Return the [X, Y] coordinate for the center point of the cell that contains the specified text.  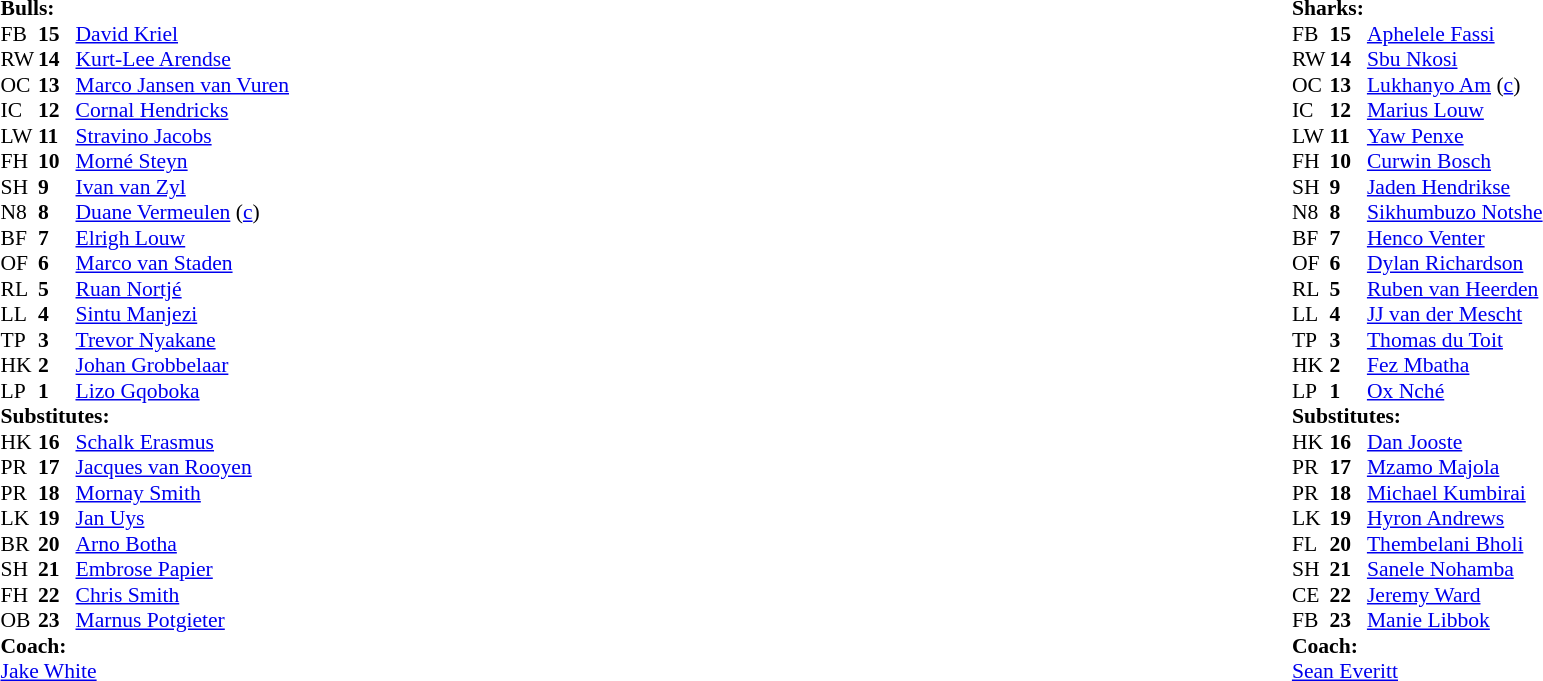
Fez Mbatha [1455, 365]
Manie Libbok [1455, 621]
Dan Jooste [1455, 442]
Duane Vermeulen (c) [183, 213]
CE [1311, 595]
Marco van Staden [183, 263]
Lukhanyo Am (c) [1455, 85]
JJ van der Mescht [1455, 315]
Kurt-Lee Arendse [183, 59]
Marnus Potgieter [183, 621]
Embrose Papier [183, 569]
Jaden Hendrikse [1455, 187]
Sbu Nkosi [1455, 59]
Arno Botha [183, 544]
OB [19, 621]
Chris Smith [183, 595]
Curwin Bosch [1455, 161]
Johan Grobbelaar [183, 365]
Yaw Penxe [1455, 136]
Jeremy Ward [1455, 595]
Stravino Jacobs [183, 136]
Sintu Manjezi [183, 315]
Michael Kumbirai [1455, 493]
Thomas du Toit [1455, 340]
Jan Uys [183, 519]
Marius Louw [1455, 111]
Mzamo Majola [1455, 467]
Marco Jansen van Vuren [183, 85]
Dylan Richardson [1455, 263]
Thembelani Bholi [1455, 544]
Henco Venter [1455, 238]
Jacques van Rooyen [183, 467]
FL [1311, 544]
Ruan Nortjé [183, 289]
Elrigh Louw [183, 238]
Sanele Nohamba [1455, 569]
Hyron Andrews [1455, 519]
Trevor Nyakane [183, 340]
Mornay Smith [183, 493]
Ox Nché [1455, 391]
Lizo Gqoboka [183, 391]
Sikhumbuzo Notshe [1455, 213]
David Kriel [183, 34]
Morné Steyn [183, 161]
Ivan van Zyl [183, 187]
Ruben van Heerden [1455, 289]
Aphelele Fassi [1455, 34]
Cornal Hendricks [183, 111]
Schalk Erasmus [183, 442]
BR [19, 544]
